Extract the (x, y) coordinate from the center of the cell holding the provided text.  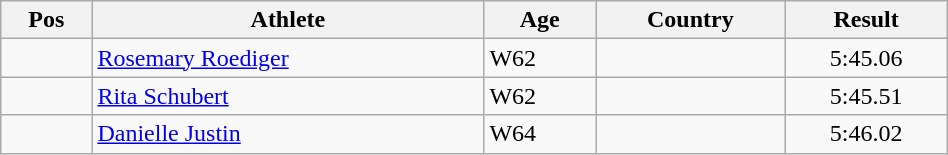
Danielle Justin (288, 134)
5:46.02 (866, 134)
W64 (540, 134)
Rita Schubert (288, 96)
Result (866, 20)
Athlete (288, 20)
Rosemary Roediger (288, 58)
5:45.51 (866, 96)
Pos (46, 20)
Age (540, 20)
Country (690, 20)
5:45.06 (866, 58)
